Pinpoint the cell where the given text exists, returning its [x, y] midpoint coordinate. 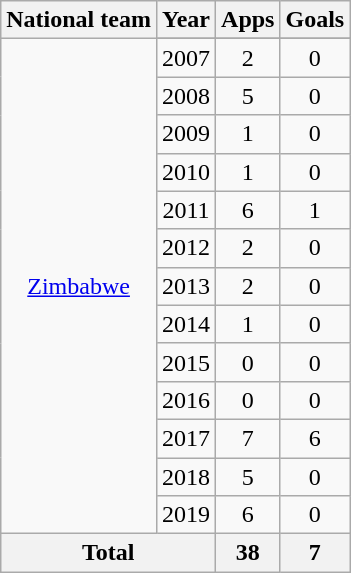
2008 [186, 96]
2014 [186, 324]
Total [108, 553]
Goals [315, 20]
2017 [186, 438]
2019 [186, 515]
Apps [248, 20]
2009 [186, 134]
National team [79, 20]
Year [186, 20]
2011 [186, 210]
2015 [186, 362]
2013 [186, 286]
2018 [186, 477]
2010 [186, 172]
2012 [186, 248]
Zimbabwe [79, 286]
2007 [186, 58]
38 [248, 553]
2016 [186, 400]
